For the text-containing cell, return its midpoint in [X, Y] coordinate format. 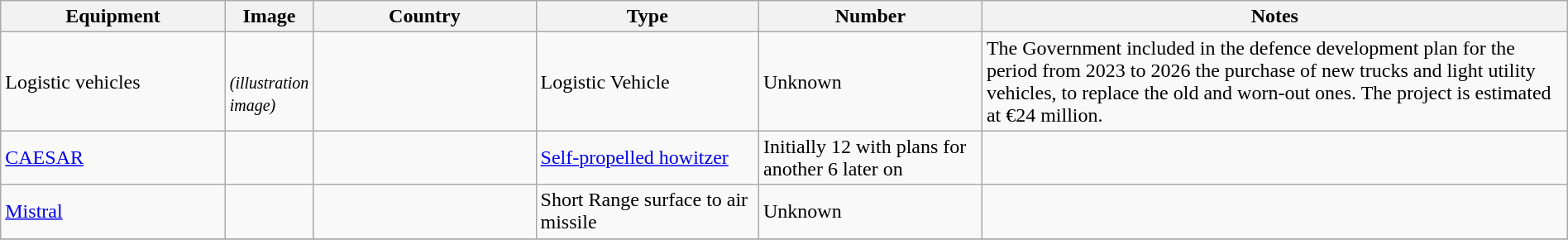
Initially 12 with plans for another 6 later on [871, 157]
Notes [1274, 17]
CAESAR [112, 157]
Type [648, 17]
Mistral [112, 212]
Logistic Vehicle [648, 81]
Logistic vehicles [112, 81]
Image [270, 17]
Short Range surface to air missile [648, 212]
(illustration image) [270, 81]
Equipment [112, 17]
Number [871, 17]
Self-propelled howitzer [648, 157]
Country [425, 17]
